From the cell containing the given text, extract its center point as [X, Y] coordinate. 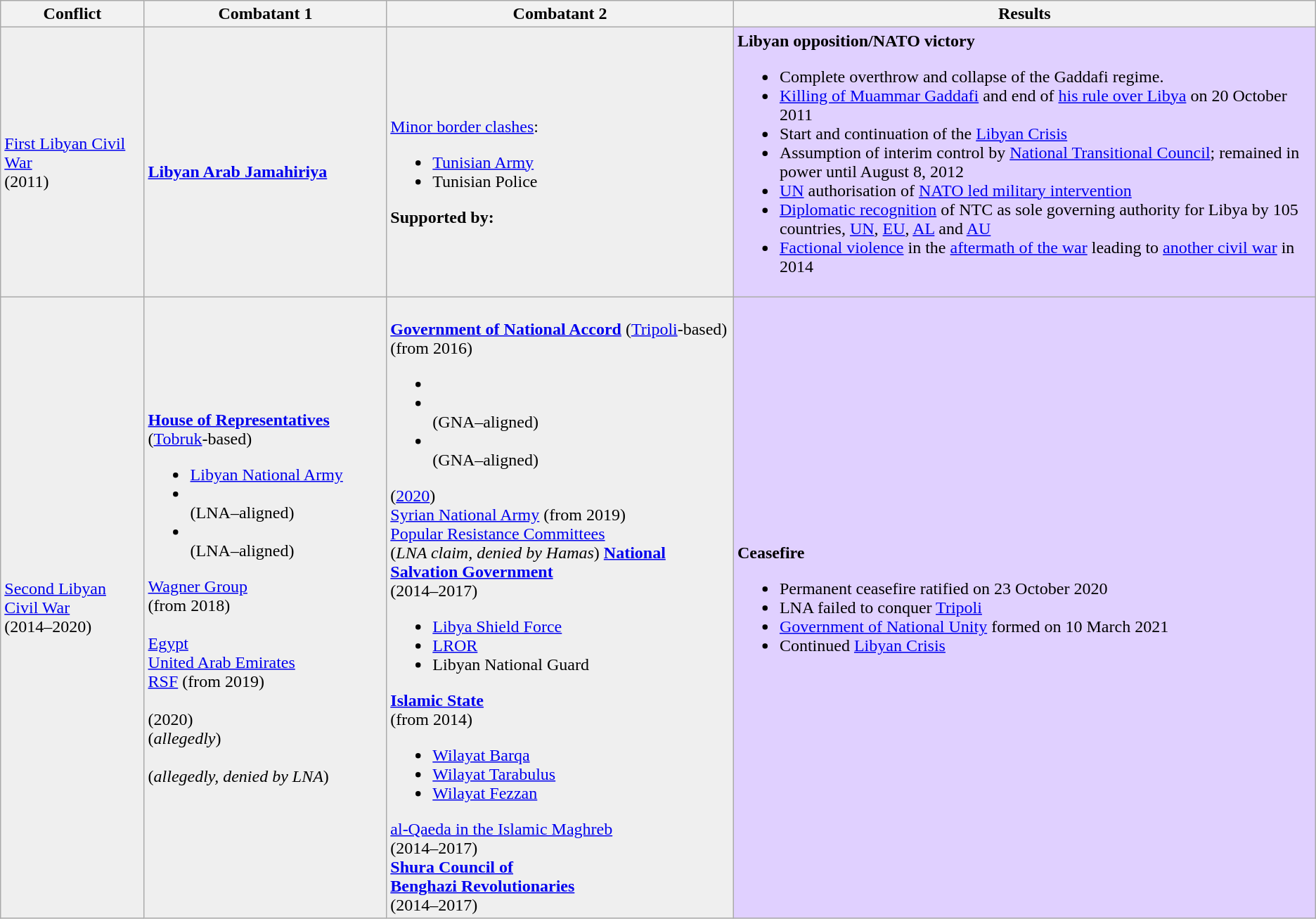
Results [1024, 14]
First Libyan Civil War(2011) [72, 162]
Combatant 1 [266, 14]
Combatant 2 [560, 14]
Second Libyan Civil War(2014–2020) [72, 608]
Minor border clashes: Tunisian ArmyTunisian PoliceSupported by: [560, 162]
Libyan Arab Jamahiriya [266, 162]
Conflict [72, 14]
